Provide the (X, Y) coordinate of the cell's center where the given text is located.  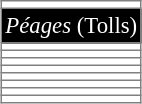
Péages (Tolls) (72, 25)
